Find where the given text appears and provide that cell's center as [x, y] coordinate. 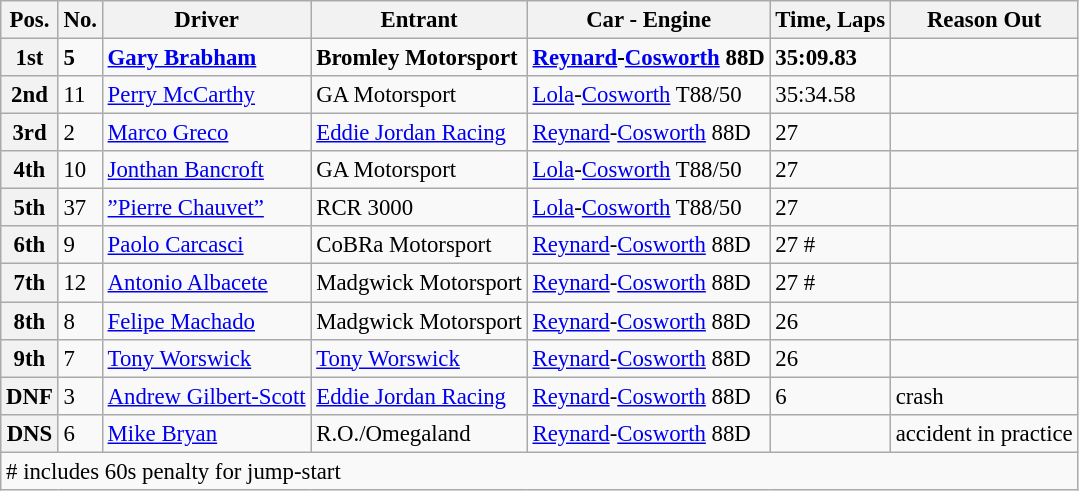
Driver [206, 20]
Perry McCarthy [206, 95]
10 [80, 170]
CoBRa Motorsport [419, 245]
2 [80, 133]
5 [80, 58]
8 [80, 321]
3 [80, 396]
Car - Engine [648, 20]
Jonthan Bancroft [206, 170]
Time, Laps [830, 20]
Entrant [419, 20]
Marco Greco [206, 133]
5th [30, 208]
1st [30, 58]
Reason Out [984, 20]
2nd [30, 95]
Bromley Motorsport [419, 58]
6th [30, 245]
Pos. [30, 20]
Felipe Machado [206, 321]
crash [984, 396]
”Pierre Chauvet” [206, 208]
7 [80, 358]
35:09.83 [830, 58]
accident in practice [984, 433]
12 [80, 283]
8th [30, 321]
37 [80, 208]
Gary Brabham [206, 58]
9 [80, 245]
Mike Bryan [206, 433]
7th [30, 283]
No. [80, 20]
Andrew Gilbert-Scott [206, 396]
DNS [30, 433]
35:34.58 [830, 95]
11 [80, 95]
# includes 60s penalty for jump-start [540, 471]
RCR 3000 [419, 208]
4th [30, 170]
Paolo Carcasci [206, 245]
R.O./Omegaland [419, 433]
9th [30, 358]
DNF [30, 396]
3rd [30, 133]
Antonio Albacete [206, 283]
